Return the [x, y] coordinate for the center point of the cell that contains the specified text.  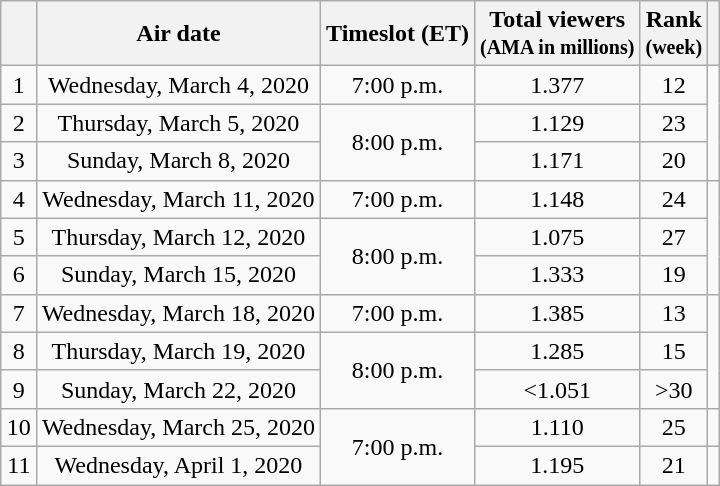
2 [18, 123]
1.195 [556, 465]
Sunday, March 8, 2020 [178, 161]
Wednesday, March 4, 2020 [178, 85]
19 [674, 275]
1.110 [556, 427]
1.129 [556, 123]
9 [18, 389]
Thursday, March 5, 2020 [178, 123]
Air date [178, 34]
Rank(week) [674, 34]
Sunday, March 22, 2020 [178, 389]
1.285 [556, 351]
Timeslot (ET) [398, 34]
27 [674, 237]
Wednesday, April 1, 2020 [178, 465]
21 [674, 465]
1 [18, 85]
13 [674, 313]
6 [18, 275]
>30 [674, 389]
15 [674, 351]
Sunday, March 15, 2020 [178, 275]
7 [18, 313]
25 [674, 427]
20 [674, 161]
23 [674, 123]
5 [18, 237]
Wednesday, March 11, 2020 [178, 199]
Wednesday, March 18, 2020 [178, 313]
<1.051 [556, 389]
Thursday, March 12, 2020 [178, 237]
1.377 [556, 85]
Thursday, March 19, 2020 [178, 351]
1.171 [556, 161]
3 [18, 161]
12 [674, 85]
8 [18, 351]
10 [18, 427]
1.333 [556, 275]
11 [18, 465]
24 [674, 199]
1.075 [556, 237]
1.148 [556, 199]
4 [18, 199]
Total viewers(AMA in millions) [556, 34]
1.385 [556, 313]
Wednesday, March 25, 2020 [178, 427]
